Capture the cell that displays the provided text and extract its [x, y] central coordinate. 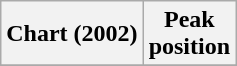
Chart (2002) [72, 34]
Peak position [189, 34]
